Locate the cell with the specified text and output its (X, Y) center coordinate. 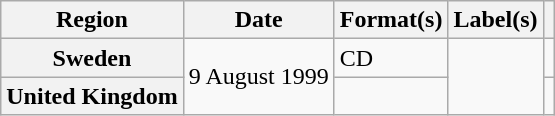
9 August 1999 (258, 77)
Format(s) (391, 20)
Region (92, 20)
Label(s) (496, 20)
Sweden (92, 58)
CD (391, 58)
United Kingdom (92, 96)
Date (258, 20)
